Extract the [x, y] coordinate from the center of the cell holding the provided text.  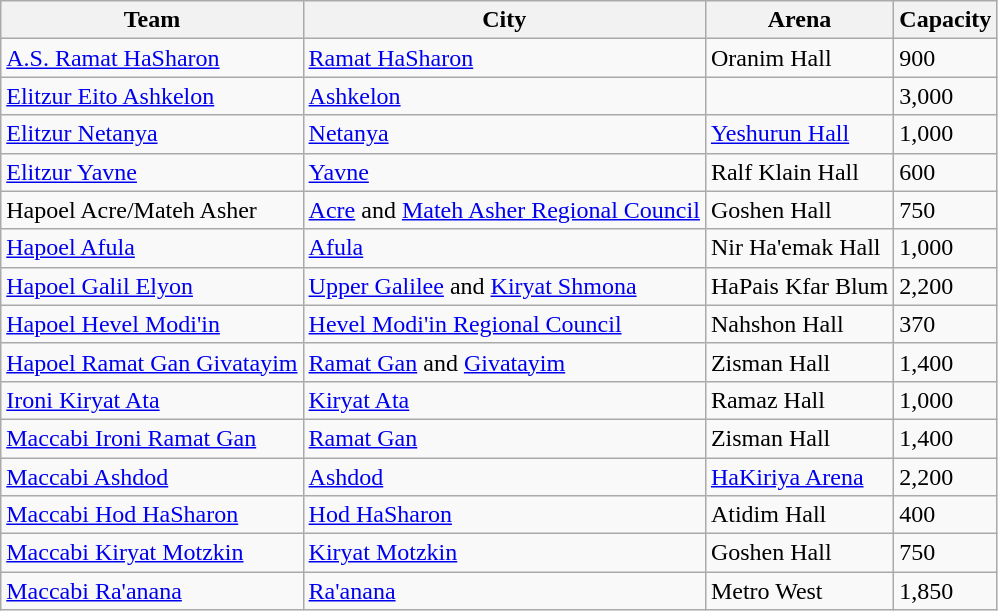
Yeshurun Hall [799, 134]
City [504, 20]
Yavne [504, 172]
Ra'anana [504, 591]
Acre and Mateh Asher Regional Council [504, 210]
Oranim Hall [799, 58]
Arena [799, 20]
Upper Galilee and Kiryat Shmona [504, 286]
Elitzur Eito Ashkelon [152, 96]
600 [946, 172]
1,850 [946, 591]
HaKiriya Arena [799, 477]
Kiryat Ata [504, 400]
Afula [504, 248]
Maccabi Hod HaSharon [152, 515]
400 [946, 515]
Ashdod [504, 477]
Ramaz Hall [799, 400]
Maccabi Ironi Ramat Gan [152, 438]
Maccabi Kiryat Motzkin [152, 553]
Hapoel Hevel Modi'in [152, 324]
Ramat HaSharon [504, 58]
Ramat Gan and Givatayim [504, 362]
Maccabi Ashdod [152, 477]
Hapoel Galil Elyon [152, 286]
Hevel Modi'in Regional Council [504, 324]
Maccabi Ra'anana [152, 591]
Elitzur Yavne [152, 172]
Ironi Kiryat Ata [152, 400]
3,000 [946, 96]
Nir Ha'emak Hall [799, 248]
Hapoel Ramat Gan Givatayim [152, 362]
Nahshon Hall [799, 324]
Elitzur Netanya [152, 134]
Capacity [946, 20]
Atidim Hall [799, 515]
HaPais Kfar Blum [799, 286]
370 [946, 324]
Netanya [504, 134]
Ashkelon [504, 96]
Ralf Klain Hall [799, 172]
A.S. Ramat HaSharon [152, 58]
900 [946, 58]
Team [152, 20]
Hapoel Afula [152, 248]
Metro West [799, 591]
Hod HaSharon [504, 515]
Kiryat Motzkin [504, 553]
Ramat Gan [504, 438]
Hapoel Acre/Mateh Asher [152, 210]
